Extract the [x, y] coordinate from the center of the cell holding the provided text.  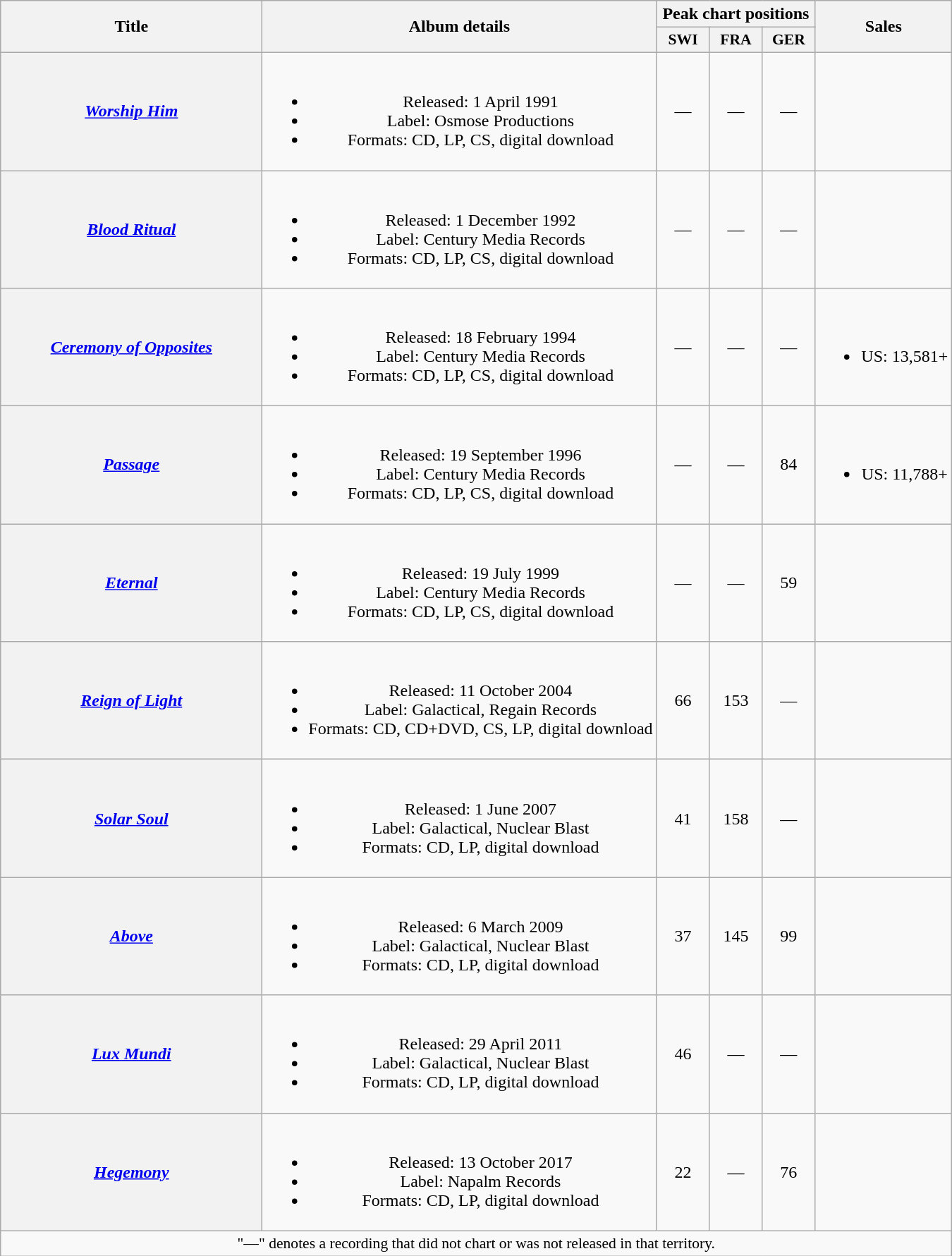
Ceremony of Opposites [131, 347]
Released: 1 April 1991Label: Osmose ProductionsFormats: CD, LP, CS, digital download [460, 111]
Reign of Light [131, 701]
84 [788, 465]
SWI [683, 40]
66 [683, 701]
Album details [460, 27]
22 [683, 1172]
158 [736, 818]
Hegemony [131, 1172]
Sales [884, 27]
Released: 29 April 2011Label: Galactical, Nuclear BlastFormats: CD, LP, digital download [460, 1054]
Passage [131, 465]
76 [788, 1172]
Released: 19 September 1996Label: Century Media RecordsFormats: CD, LP, CS, digital download [460, 465]
Peak chart positions [736, 14]
"—" denotes a recording that did not chart or was not released in that territory. [477, 1243]
Lux Mundi [131, 1054]
Worship Him [131, 111]
153 [736, 701]
Solar Soul [131, 818]
Released: 13 October 2017Label: Napalm RecordsFormats: CD, LP, digital download [460, 1172]
Released: 6 March 2009Label: Galactical, Nuclear BlastFormats: CD, LP, digital download [460, 937]
Released: 18 February 1994Label: Century Media RecordsFormats: CD, LP, CS, digital download [460, 347]
Released: 1 December 1992Label: Century Media RecordsFormats: CD, LP, CS, digital download [460, 230]
Eternal [131, 583]
US: 11,788+ [884, 465]
Above [131, 937]
Blood Ritual [131, 230]
FRA [736, 40]
US: 13,581+ [884, 347]
145 [736, 937]
Released: 11 October 2004Label: Galactical, Regain RecordsFormats: CD, CD+DVD, CS, LP, digital download [460, 701]
99 [788, 937]
GER [788, 40]
Released: 1 June 2007Label: Galactical, Nuclear BlastFormats: CD, LP, digital download [460, 818]
Released: 19 July 1999Label: Century Media RecordsFormats: CD, LP, CS, digital download [460, 583]
Title [131, 27]
46 [683, 1054]
37 [683, 937]
41 [683, 818]
59 [788, 583]
